Search for the cell housing the specified text and yield its [X, Y] center coordinate. 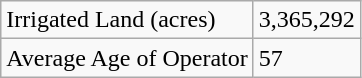
3,365,292 [306, 20]
57 [306, 58]
Irrigated Land (acres) [128, 20]
Average Age of Operator [128, 58]
